Locate the cell with the specified text and output its (x, y) center coordinate. 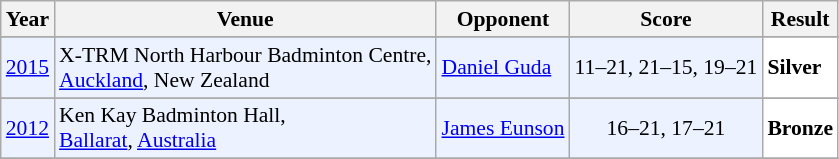
2012 (28, 128)
11–21, 21–15, 19–21 (666, 68)
Daniel Guda (502, 68)
16–21, 17–21 (666, 128)
Ken Kay Badminton Hall, Ballarat, Australia (245, 128)
Score (666, 19)
X-TRM North Harbour Badminton Centre,Auckland, New Zealand (245, 68)
Result (800, 19)
2015 (28, 68)
Opponent (502, 19)
James Eunson (502, 128)
Bronze (800, 128)
Year (28, 19)
Venue (245, 19)
Silver (800, 68)
